Find where the given text appears and provide that cell's center as [x, y] coordinate. 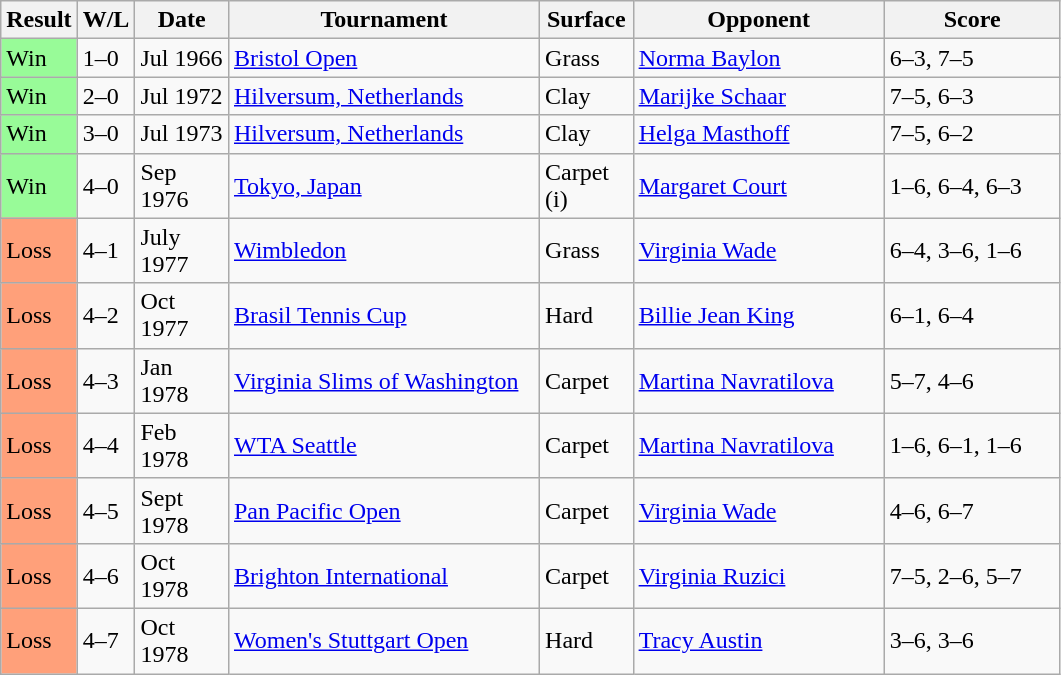
Helga Masthoff [758, 134]
7–5, 2–6, 5–7 [972, 576]
Virginia Slims of Washington [384, 380]
4–1 [106, 250]
July 1977 [182, 250]
Tournament [384, 20]
Pan Pacific Open [384, 510]
4–0 [106, 186]
Opponent [758, 20]
WTA Seattle [384, 446]
Surface [587, 20]
Score [972, 20]
Jul 1973 [182, 134]
2–0 [106, 96]
Sep 1976 [182, 186]
1–6, 6–1, 1–6 [972, 446]
Brasil Tennis Cup [384, 316]
Virginia Ruzici [758, 576]
Jan 1978 [182, 380]
4–3 [106, 380]
Tracy Austin [758, 640]
Date [182, 20]
Women's Stuttgart Open [384, 640]
Oct 1977 [182, 316]
7–5, 6–2 [972, 134]
3–6, 3–6 [972, 640]
1–6, 6–4, 6–3 [972, 186]
Tokyo, Japan [384, 186]
Sept 1978 [182, 510]
4–6 [106, 576]
4–6, 6–7 [972, 510]
Carpet (i) [587, 186]
Brighton International [384, 576]
4–2 [106, 316]
Jul 1972 [182, 96]
4–5 [106, 510]
4–4 [106, 446]
3–0 [106, 134]
1–0 [106, 58]
4–7 [106, 640]
Margaret Court [758, 186]
Norma Baylon [758, 58]
W/L [106, 20]
Wimbledon [384, 250]
6–1, 6–4 [972, 316]
5–7, 4–6 [972, 380]
7–5, 6–3 [972, 96]
Bristol Open [384, 58]
6–4, 3–6, 1–6 [972, 250]
Billie Jean King [758, 316]
Feb 1978 [182, 446]
Result [39, 20]
6–3, 7–5 [972, 58]
Jul 1966 [182, 58]
Marijke Schaar [758, 96]
